Return the (X, Y) coordinate for the center point of the cell that contains the specified text.  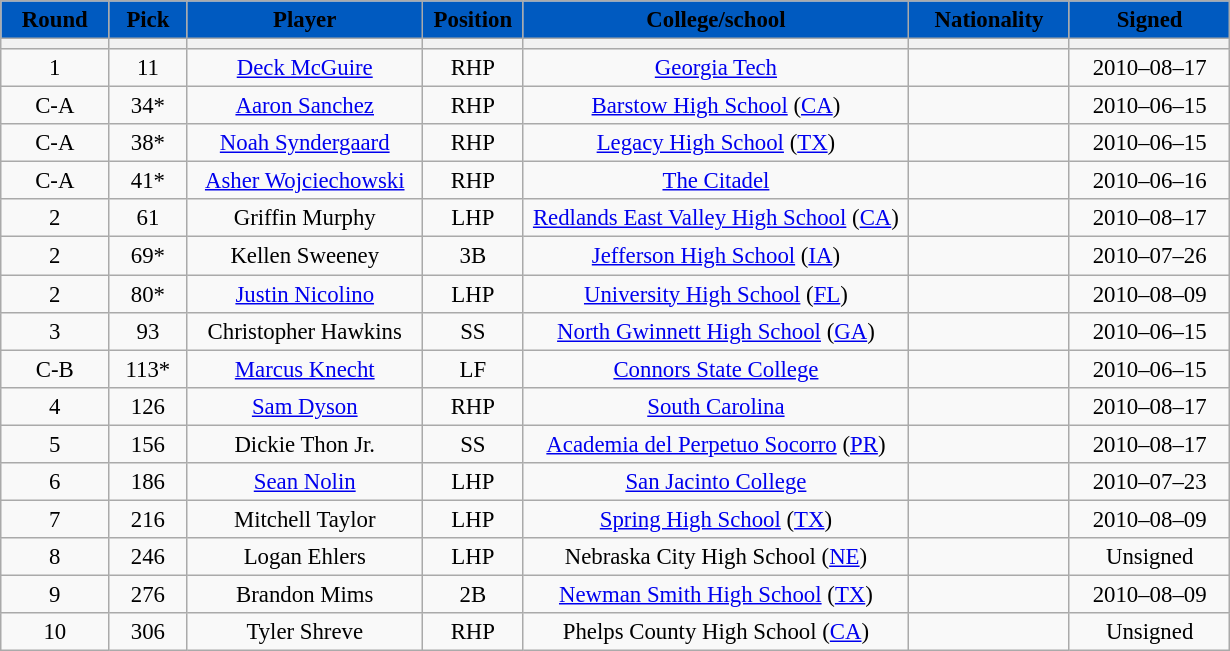
University High School (FL) (716, 294)
216 (148, 519)
Spring High School (TX) (716, 519)
2010–07–23 (1150, 482)
Brandon Mims (305, 594)
38* (148, 143)
306 (148, 632)
113* (148, 369)
2010–07–26 (1150, 256)
Tyler Shreve (305, 632)
Position (474, 20)
Deck McGuire (305, 68)
Newman Smith High School (TX) (716, 594)
South Carolina (716, 406)
Academia del Perpetuo Socorro (PR) (716, 444)
Mitchell Taylor (305, 519)
2B (474, 594)
80* (148, 294)
Legacy High School (TX) (716, 143)
186 (148, 482)
3 (55, 331)
Player (305, 20)
College/school (716, 20)
Griffin Murphy (305, 219)
C-B (55, 369)
8 (55, 557)
Phelps County High School (CA) (716, 632)
Georgia Tech (716, 68)
Jefferson High School (IA) (716, 256)
6 (55, 482)
93 (148, 331)
Christopher Hawkins (305, 331)
LF (474, 369)
4 (55, 406)
Signed (1150, 20)
Logan Ehlers (305, 557)
North Gwinnett High School (GA) (716, 331)
246 (148, 557)
9 (55, 594)
The Citadel (716, 181)
Asher Wojciechowski (305, 181)
2010–06–16 (1150, 181)
Noah Syndergaard (305, 143)
61 (148, 219)
Nebraska City High School (NE) (716, 557)
Sam Dyson (305, 406)
69* (148, 256)
San Jacinto College (716, 482)
Pick (148, 20)
Round (55, 20)
1 (55, 68)
Redlands East Valley High School (CA) (716, 219)
276 (148, 594)
11 (148, 68)
10 (55, 632)
3B (474, 256)
Nationality (990, 20)
126 (148, 406)
Aaron Sanchez (305, 106)
Dickie Thon Jr. (305, 444)
Sean Nolin (305, 482)
41* (148, 181)
7 (55, 519)
Justin Nicolino (305, 294)
34* (148, 106)
5 (55, 444)
Barstow High School (CA) (716, 106)
Connors State College (716, 369)
Marcus Knecht (305, 369)
156 (148, 444)
Kellen Sweeney (305, 256)
